For the text-containing cell, return its midpoint in [x, y] coordinate format. 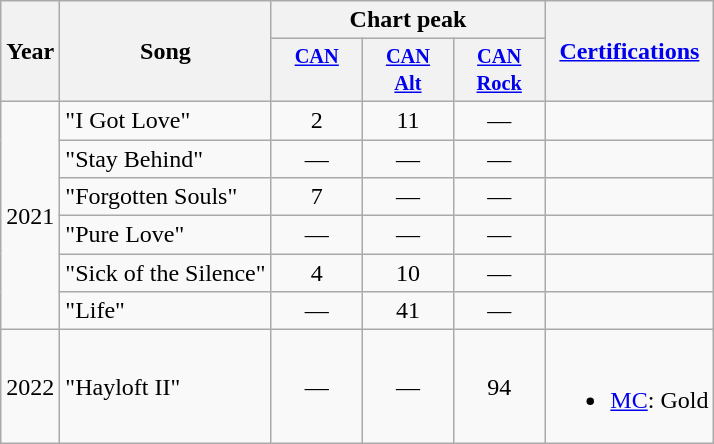
"Hayloft II" [166, 386]
41 [408, 311]
7 [316, 197]
MC: Gold [630, 386]
CAN [316, 70]
Song [166, 52]
CANRock [500, 70]
Certifications [630, 52]
11 [408, 120]
"I Got Love" [166, 120]
4 [316, 273]
2 [316, 120]
2021 [30, 215]
"Sick of the Silence" [166, 273]
"Forgotten Souls" [166, 197]
10 [408, 273]
94 [500, 386]
2022 [30, 386]
"Pure Love" [166, 235]
Chart peak [408, 20]
CANAlt [408, 70]
"Stay Behind" [166, 159]
"Life" [166, 311]
Year [30, 52]
